Determine the [x, y] coordinate at the center of the cell enclosing the given text.  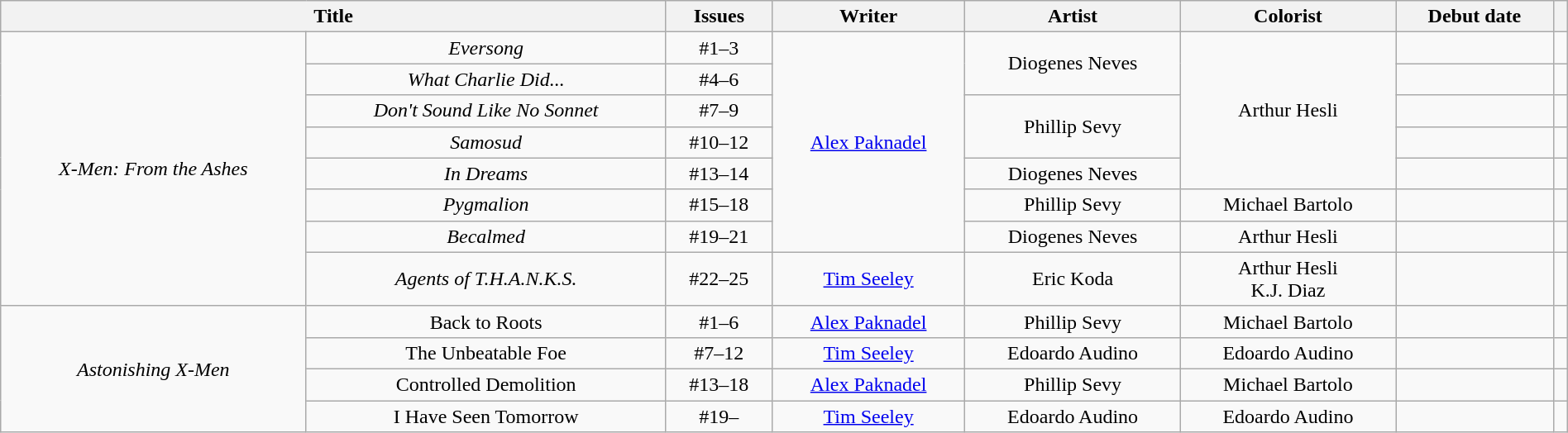
Debut date [1475, 17]
#15–18 [719, 205]
Writer [868, 17]
X-Men: From the Ashes [154, 169]
#1–6 [719, 321]
#7–12 [719, 353]
#7–9 [719, 111]
#1–3 [719, 48]
Colorist [1288, 17]
Title [334, 17]
#10–12 [719, 142]
Issues [719, 17]
Back to Roots [486, 321]
Agents of T.H.A.N.K.S. [486, 279]
In Dreams [486, 174]
#13–14 [719, 174]
Samosud [486, 142]
#22–25 [719, 279]
Artist [1073, 17]
The Unbeatable Foe [486, 353]
What Charlie Did... [486, 79]
Don't Sound Like No Sonnet [486, 111]
I Have Seen Tomorrow [486, 416]
#19– [719, 416]
#4–6 [719, 79]
Astonishing X-Men [154, 369]
Eric Koda [1073, 279]
Arthur HesliK.J. Diaz [1288, 279]
Eversong [486, 48]
Controlled Demolition [486, 384]
#19–21 [719, 236]
#13–18 [719, 384]
Becalmed [486, 236]
Pygmalion [486, 205]
